Find where the given text appears and provide that cell's center as [X, Y] coordinate. 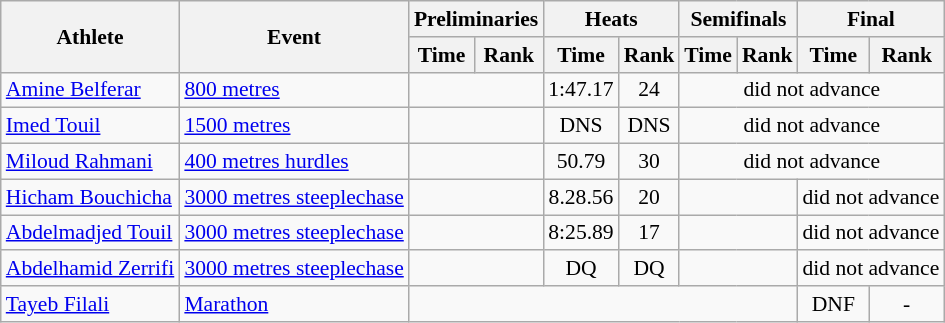
30 [650, 162]
Abdelmadjed Touil [90, 233]
20 [650, 197]
400 metres hurdles [294, 162]
Event [294, 36]
Marathon [294, 304]
Amine Belferar [90, 90]
50.79 [580, 162]
- [906, 304]
1:47.17 [580, 90]
Semifinals [738, 19]
Abdelhamid Zerrifi [90, 269]
800 metres [294, 90]
Hicham Bouchicha [90, 197]
Preliminaries [476, 19]
Heats [611, 19]
Miloud Rahmani [90, 162]
1500 metres [294, 126]
Final [872, 19]
24 [650, 90]
Tayeb Filali [90, 304]
Athlete [90, 36]
8.28.56 [580, 197]
17 [650, 233]
DNF [834, 304]
Imed Touil [90, 126]
8:25.89 [580, 233]
